Extract the [x, y] coordinate from the center of the cell holding the provided text.  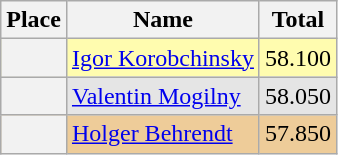
Place [34, 20]
Holger Behrendt [162, 134]
Total [298, 20]
Name [162, 20]
Valentin Mogilny [162, 96]
57.850 [298, 134]
Igor Korobchinsky [162, 58]
58.100 [298, 58]
58.050 [298, 96]
